Search for the cell housing the specified text and yield its (X, Y) center coordinate. 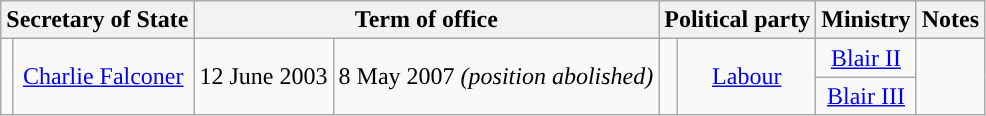
Charlie Falconer (103, 77)
8 May 2007 (position abolished) (496, 77)
Labour (747, 77)
Blair II (866, 58)
Ministry (866, 20)
Political party (738, 20)
Notes (950, 20)
Term of office (426, 20)
12 June 2003 (264, 77)
Secretary of State (98, 20)
Blair III (866, 96)
